Locate the cell with the specified text and output its [X, Y] center coordinate. 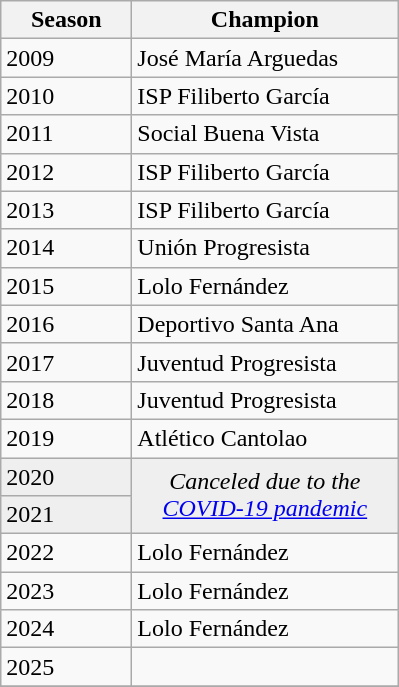
Unión Progresista [265, 248]
2014 [66, 248]
2024 [66, 629]
José María Arguedas [265, 58]
2009 [66, 58]
Season [66, 20]
Canceled due to the COVID-19 pandemic [265, 496]
2025 [66, 667]
2023 [66, 591]
2019 [66, 438]
2013 [66, 210]
2010 [66, 96]
2015 [66, 286]
2022 [66, 553]
2021 [66, 515]
2020 [66, 477]
Atlético Cantolao [265, 438]
2012 [66, 172]
Deportivo Santa Ana [265, 324]
2016 [66, 324]
2017 [66, 362]
Champion [265, 20]
2018 [66, 400]
Social Buena Vista [265, 134]
2011 [66, 134]
